Identify which cell holds the provided text, then report its (X, Y) central coordinate. 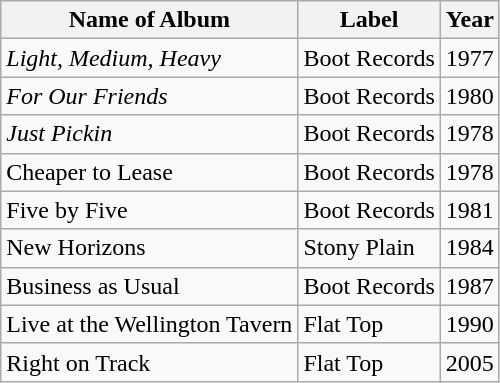
New Horizons (150, 248)
Name of Album (150, 20)
Label (369, 20)
Live at the Wellington Tavern (150, 324)
Right on Track (150, 362)
Year (470, 20)
Just Pickin (150, 134)
1984 (470, 248)
1977 (470, 58)
Five by Five (150, 210)
1981 (470, 210)
Business as Usual (150, 286)
For Our Friends (150, 96)
1987 (470, 286)
Stony Plain (369, 248)
Cheaper to Lease (150, 172)
1990 (470, 324)
1980 (470, 96)
2005 (470, 362)
Light, Medium, Heavy (150, 58)
